Search for the cell housing the specified text and yield its (x, y) center coordinate. 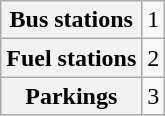
Bus stations (72, 20)
2 (154, 58)
Fuel stations (72, 58)
1 (154, 20)
Parkings (72, 96)
3 (154, 96)
